Find where the given text appears and provide that cell's center as [x, y] coordinate. 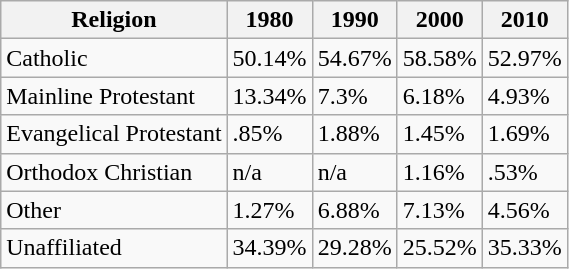
50.14% [270, 58]
Unaffiliated [114, 248]
.85% [270, 134]
.53% [524, 172]
6.88% [354, 210]
Catholic [114, 58]
1.16% [440, 172]
7.13% [440, 210]
Other [114, 210]
Religion [114, 20]
13.34% [270, 96]
2010 [524, 20]
52.97% [524, 58]
54.67% [354, 58]
Evangelical Protestant [114, 134]
58.58% [440, 58]
2000 [440, 20]
1.27% [270, 210]
29.28% [354, 248]
34.39% [270, 248]
35.33% [524, 248]
Orthodox Christian [114, 172]
1.45% [440, 134]
4.93% [524, 96]
Mainline Protestant [114, 96]
1990 [354, 20]
1.88% [354, 134]
1.69% [524, 134]
4.56% [524, 210]
1980 [270, 20]
7.3% [354, 96]
25.52% [440, 248]
6.18% [440, 96]
